Provide the (X, Y) coordinate of the cell's center where the given text is located.  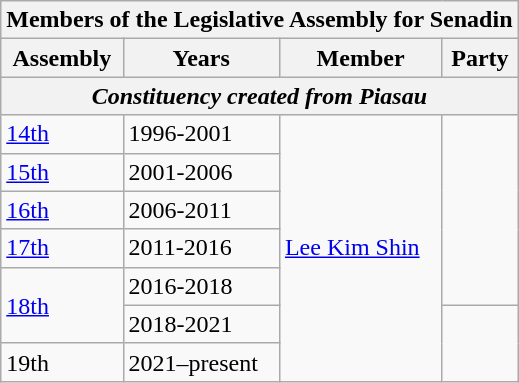
17th (62, 248)
Constituency created from Piasau (260, 96)
Party (480, 58)
2021–present (201, 362)
Members of the Legislative Assembly for Senadin (260, 20)
2018-2021 (201, 324)
2006-2011 (201, 210)
15th (62, 172)
Assembly (62, 58)
16th (62, 210)
14th (62, 134)
1996-2001 (201, 134)
18th (62, 305)
2016-2018 (201, 286)
Lee Kim Shin (360, 248)
Member (360, 58)
Years (201, 58)
19th (62, 362)
2011-2016 (201, 248)
2001-2006 (201, 172)
